Pinpoint the cell where the given text exists, returning its (x, y) midpoint coordinate. 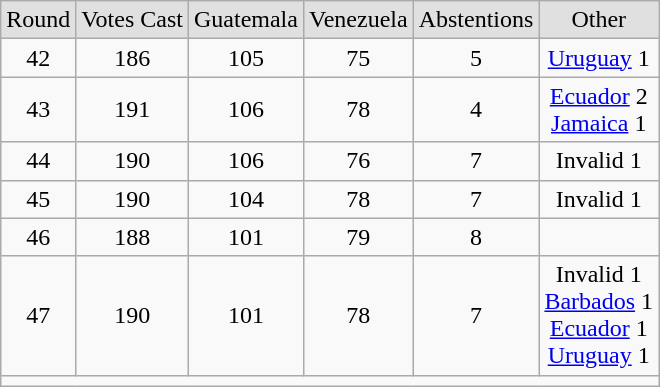
188 (132, 237)
186 (132, 58)
104 (246, 199)
5 (476, 58)
42 (38, 58)
45 (38, 199)
Other (599, 20)
191 (132, 110)
Venezuela (358, 20)
Uruguay 1 (599, 58)
Abstentions (476, 20)
105 (246, 58)
Round (38, 20)
Invalid 1Barbados 1Ecuador 1Uruguay 1 (599, 316)
4 (476, 110)
Guatemala (246, 20)
75 (358, 58)
Votes Cast (132, 20)
43 (38, 110)
46 (38, 237)
Ecuador 2Jamaica 1 (599, 110)
76 (358, 161)
79 (358, 237)
8 (476, 237)
44 (38, 161)
47 (38, 316)
